Pinpoint the cell where the given text exists, returning its [X, Y] midpoint coordinate. 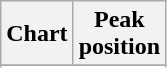
Chart [37, 34]
Peakposition [119, 34]
